For the text-containing cell, return its midpoint in [x, y] coordinate format. 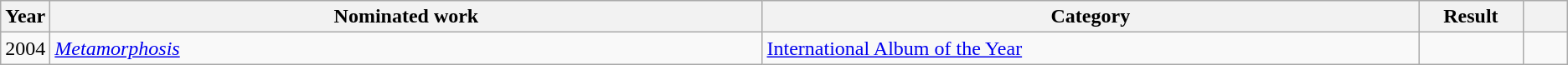
Year [25, 17]
2004 [25, 48]
Nominated work [406, 17]
Metamorphosis [406, 48]
Category [1091, 17]
International Album of the Year [1091, 48]
Result [1471, 17]
